Find where the given text appears and provide that cell's center as [x, y] coordinate. 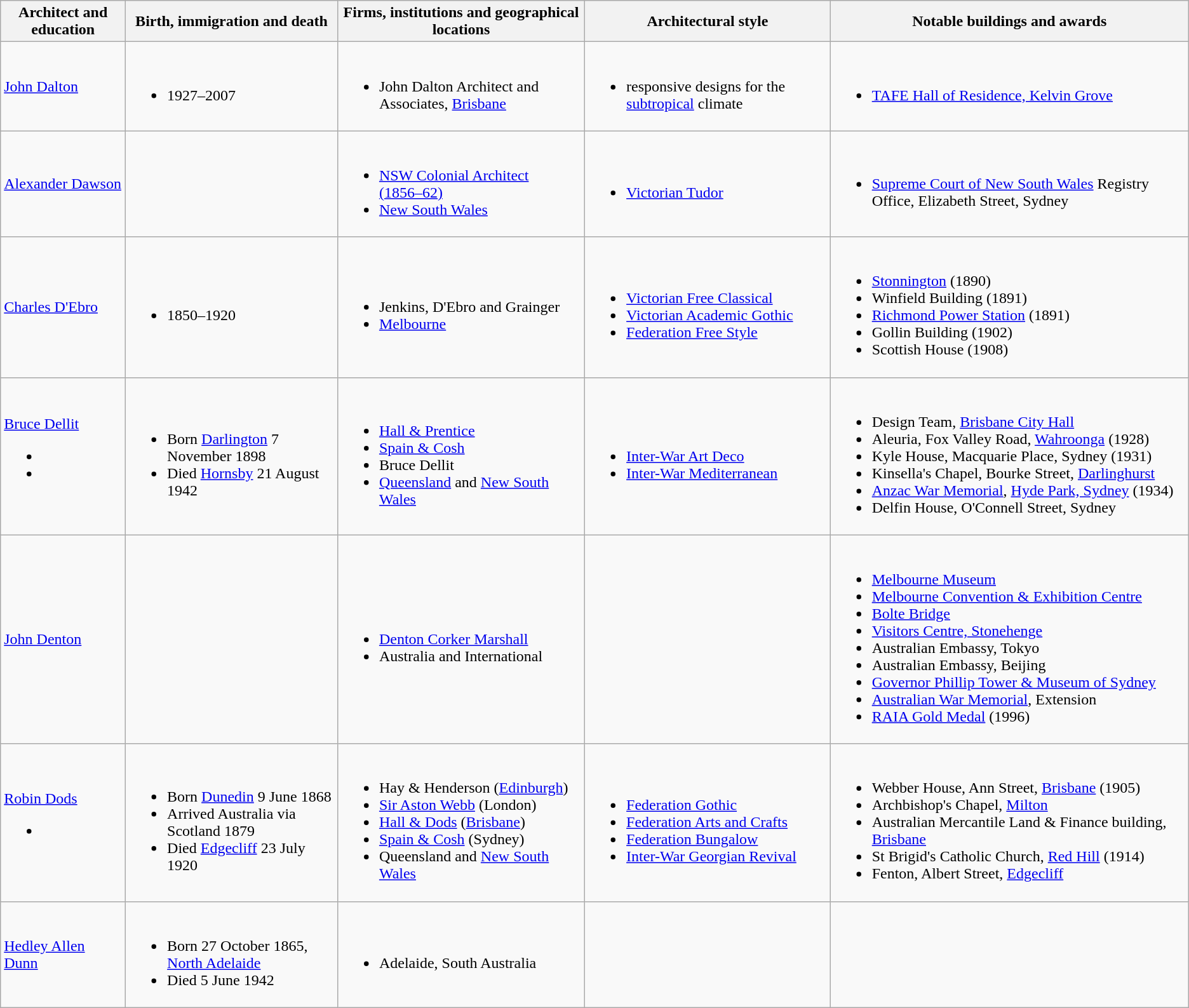
Born Darlington 7 November 1898Died Hornsby 21 August 1942 [232, 456]
1850–1920 [232, 307]
Born 27 October 1865, North AdelaideDied 5 June 1942 [232, 954]
Birth, immigration and death [232, 22]
Jenkins, D'Ebro and GraingerMelbourne [461, 307]
Victorian Tudor [708, 184]
Robin Dods [64, 823]
Supreme Court of New South Wales Registry Office, Elizabeth Street, Sydney [1009, 184]
John Dalton [64, 86]
Federation GothicFederation Arts and CraftsFederation BungalowInter-War Georgian Revival [708, 823]
Alexander Dawson [64, 184]
Hay & Henderson (Edinburgh)Sir Aston Webb (London)Hall & Dods (Brisbane)Spain & Cosh (Sydney)Queensland and New South Wales [461, 823]
Firms, institutions and geographical locations [461, 22]
John Dalton Architect and Associates, Brisbane [461, 86]
Hall & PrenticeSpain & CoshBruce DellitQueensland and New South Wales [461, 456]
1927–2007 [232, 86]
Hedley Allen Dunn [64, 954]
Denton Corker MarshallAustralia and International [461, 639]
Adelaide, South Australia [461, 954]
TAFE Hall of Residence, Kelvin Grove [1009, 86]
Bruce Dellit [64, 456]
NSW Colonial Architect(1856–62)New South Wales [461, 184]
Inter-War Art DecoInter-War Mediterranean [708, 456]
John Denton [64, 639]
Born Dunedin 9 June 1868Arrived Australia via Scotland 1879Died Edgecliff 23 July 1920 [232, 823]
Notable buildings and awards [1009, 22]
Architect and education [64, 22]
responsive designs for the subtropical climate [708, 86]
Victorian Free ClassicalVictorian Academic GothicFederation Free Style [708, 307]
Charles D'Ebro [64, 307]
Architectural style [708, 22]
Stonnington (1890)Winfield Building (1891)Richmond Power Station (1891)Gollin Building (1902)Scottish House (1908) [1009, 307]
